Output the [X, Y] coordinate of the center of the cell containing the given text.  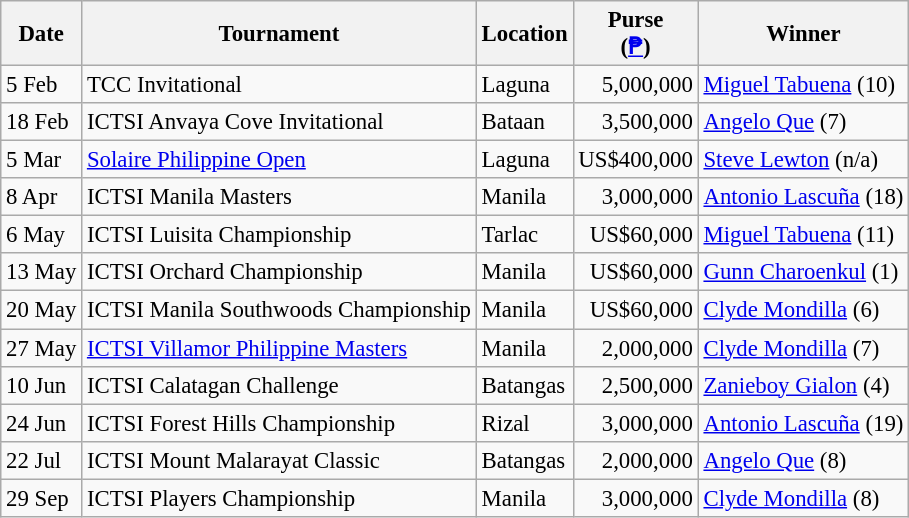
Rizal [524, 423]
Angelo Que (8) [804, 460]
29 Sep [42, 498]
5 Feb [42, 85]
Miguel Tabuena (10) [804, 85]
Date [42, 34]
ICTSI Villamor Philippine Masters [280, 348]
Winner [804, 34]
Antonio Lascuña (19) [804, 423]
US$400,000 [636, 160]
ICTSI Manila Masters [280, 197]
27 May [42, 348]
Clyde Mondilla (8) [804, 498]
5,000,000 [636, 85]
Antonio Lascuña (18) [804, 197]
TCC Invitational [280, 85]
6 May [42, 235]
ICTSI Manila Southwoods Championship [280, 310]
ICTSI Mount Malarayat Classic [280, 460]
ICTSI Forest Hills Championship [280, 423]
20 May [42, 310]
5 Mar [42, 160]
24 Jun [42, 423]
Clyde Mondilla (7) [804, 348]
ICTSI Luisita Championship [280, 235]
Tournament [280, 34]
2,500,000 [636, 385]
22 Jul [42, 460]
13 May [42, 273]
10 Jun [42, 385]
ICTSI Orchard Championship [280, 273]
Bataan [524, 122]
Miguel Tabuena (11) [804, 235]
8 Apr [42, 197]
Purse(₱) [636, 34]
Angelo Que (7) [804, 122]
ICTSI Calatagan Challenge [280, 385]
ICTSI Anvaya Cove Invitational [280, 122]
Clyde Mondilla (6) [804, 310]
Tarlac [524, 235]
Gunn Charoenkul (1) [804, 273]
ICTSI Players Championship [280, 498]
3,500,000 [636, 122]
18 Feb [42, 122]
Solaire Philippine Open [280, 160]
Location [524, 34]
Zanieboy Gialon (4) [804, 385]
Steve Lewton (n/a) [804, 160]
